From the cell containing the given text, extract its center point as [X, Y] coordinate. 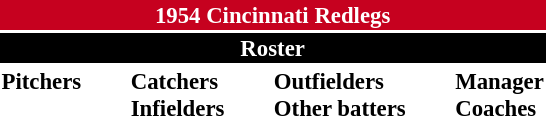
Roster [272, 48]
1954 Cincinnati Redlegs [272, 15]
